Search for the cell housing the specified text and yield its (X, Y) center coordinate. 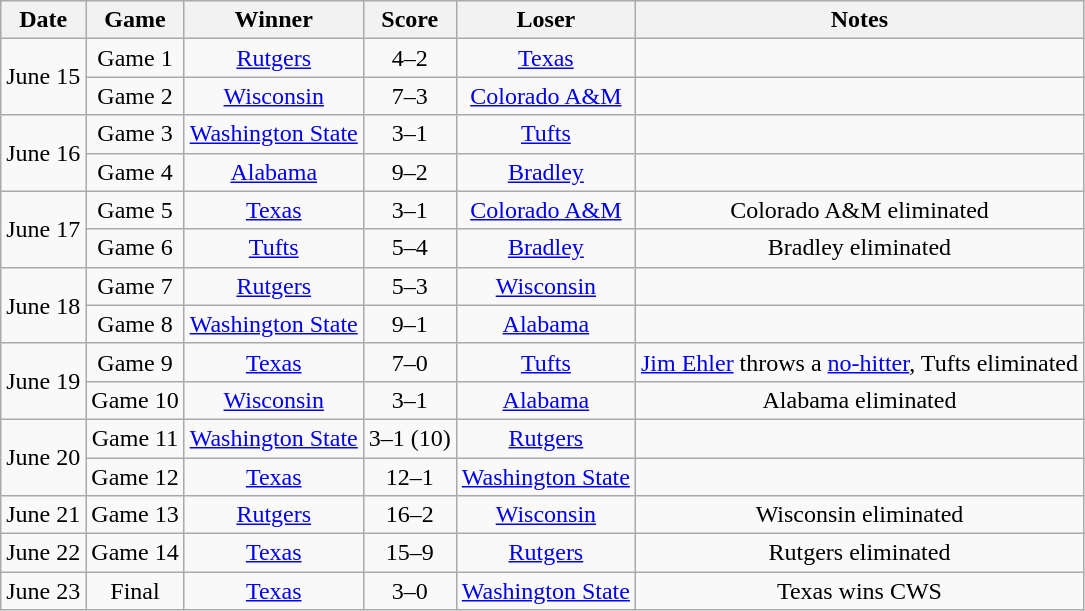
Game (135, 20)
Game 10 (135, 400)
5–3 (410, 286)
Game 1 (135, 58)
Game 2 (135, 96)
Bradley eliminated (859, 248)
16–2 (410, 515)
Game 6 (135, 248)
4–2 (410, 58)
Game 8 (135, 324)
June 18 (44, 305)
Rutgers eliminated (859, 553)
7–0 (410, 362)
Game 14 (135, 553)
Game 13 (135, 515)
Texas wins CWS (859, 591)
5–4 (410, 248)
June 20 (44, 457)
Final (135, 591)
9–1 (410, 324)
Alabama eliminated (859, 400)
Game 11 (135, 438)
12–1 (410, 477)
Game 9 (135, 362)
Game 4 (135, 172)
7–3 (410, 96)
3–1 (10) (410, 438)
Colorado A&M eliminated (859, 210)
9–2 (410, 172)
June 19 (44, 381)
Jim Ehler throws a no-hitter, Tufts eliminated (859, 362)
Notes (859, 20)
Game 12 (135, 477)
June 22 (44, 553)
Date (44, 20)
Game 7 (135, 286)
Score (410, 20)
June 23 (44, 591)
3–0 (410, 591)
June 16 (44, 153)
Winner (274, 20)
June 15 (44, 77)
Loser (546, 20)
15–9 (410, 553)
June 17 (44, 229)
Wisconsin eliminated (859, 515)
June 21 (44, 515)
Game 3 (135, 134)
Game 5 (135, 210)
